Output the (x, y) coordinate of the center of the cell containing the given text.  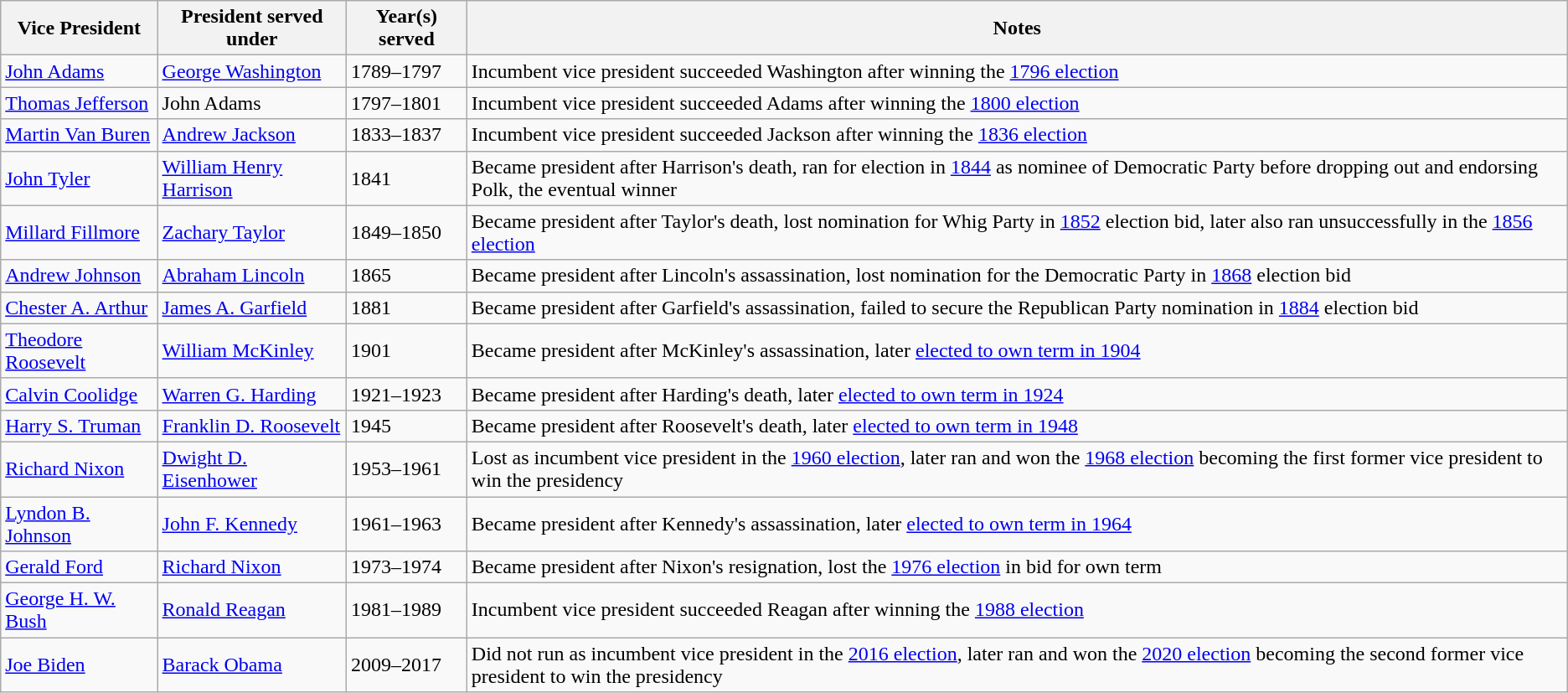
Thomas Jefferson (79, 103)
Dwight D. Eisenhower (252, 469)
1841 (407, 178)
Warren G. Harding (252, 394)
Martin Van Buren (79, 135)
Became president after Garfield's assassination, failed to secure the Republican Party nomination in 1884 election bid (1017, 308)
Joe Biden (79, 665)
1833–1837 (407, 135)
Barack Obama (252, 665)
Calvin Coolidge (79, 394)
1881 (407, 308)
Became president after Harding's death, later elected to own term in 1924 (1017, 394)
James A. Garfield (252, 308)
1789–1797 (407, 71)
Harry S. Truman (79, 426)
Became president after Kennedy's assassination, later elected to own term in 1964 (1017, 523)
Became president after Nixon's resignation, lost the 1976 election in bid for own term (1017, 567)
Ronald Reagan (252, 610)
1865 (407, 276)
1981–1989 (407, 610)
1953–1961 (407, 469)
President served under (252, 28)
Became president after Roosevelt's death, later elected to own term in 1948 (1017, 426)
1921–1923 (407, 394)
George Washington (252, 71)
Became president after Taylor's death, lost nomination for Whig Party in 1852 election bid, later also ran unsuccessfully in the 1856 election (1017, 233)
Theodore Roosevelt (79, 350)
Vice President (79, 28)
1849–1850 (407, 233)
John F. Kennedy (252, 523)
Incumbent vice president succeeded Adams after winning the 1800 election (1017, 103)
Andrew Johnson (79, 276)
Lyndon B. Johnson (79, 523)
Incumbent vice president succeeded Jackson after winning the 1836 election (1017, 135)
Zachary Taylor (252, 233)
George H. W. Bush (79, 610)
1961–1963 (407, 523)
Year(s) served (407, 28)
Became president after McKinley's assassination, later elected to own term in 1904 (1017, 350)
Became president after Lincoln's assassination, lost nomination for the Democratic Party in 1868 election bid (1017, 276)
Chester A. Arthur (79, 308)
1901 (407, 350)
Abraham Lincoln (252, 276)
Gerald Ford (79, 567)
1945 (407, 426)
Incumbent vice president succeeded Washington after winning the 1796 election (1017, 71)
Incumbent vice president succeeded Reagan after winning the 1988 election (1017, 610)
Notes (1017, 28)
Andrew Jackson (252, 135)
1797–1801 (407, 103)
2009–2017 (407, 665)
William McKinley (252, 350)
William Henry Harrison (252, 178)
Millard Fillmore (79, 233)
John Tyler (79, 178)
1973–1974 (407, 567)
Franklin D. Roosevelt (252, 426)
